Extract the [x, y] coordinate from the center of the cell holding the provided text.  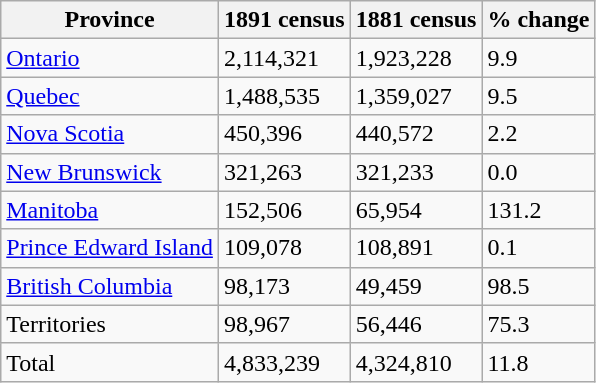
Manitoba [110, 210]
109,078 [284, 248]
98,173 [284, 286]
321,233 [416, 172]
4,324,810 [416, 362]
98,967 [284, 324]
4,833,239 [284, 362]
Nova Scotia [110, 134]
0.0 [538, 172]
321,263 [284, 172]
0.1 [538, 248]
Quebec [110, 96]
440,572 [416, 134]
1,359,027 [416, 96]
65,954 [416, 210]
1881 census [416, 20]
Province [110, 20]
152,506 [284, 210]
% change [538, 20]
1891 census [284, 20]
98.5 [538, 286]
1,923,228 [416, 58]
Ontario [110, 58]
Territories [110, 324]
2.2 [538, 134]
56,446 [416, 324]
131.2 [538, 210]
108,891 [416, 248]
New Brunswick [110, 172]
Total [110, 362]
2,114,321 [284, 58]
75.3 [538, 324]
1,488,535 [284, 96]
450,396 [284, 134]
11.8 [538, 362]
British Columbia [110, 286]
9.9 [538, 58]
49,459 [416, 286]
Prince Edward Island [110, 248]
9.5 [538, 96]
